Return (x, y) of the center of cell containing provided text 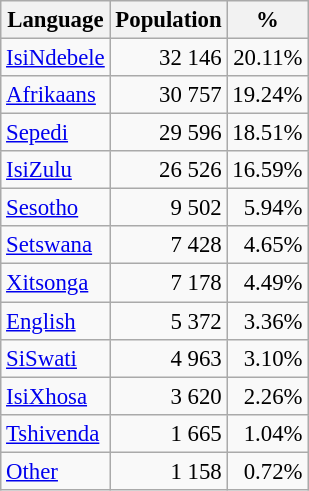
9 502 (168, 208)
SiSwati (56, 358)
Setswana (56, 245)
Other (56, 471)
32 146 (168, 58)
IsiZulu (56, 170)
1 665 (168, 433)
Afrikaans (56, 95)
Tshivenda (56, 433)
Population (168, 20)
19.24% (268, 95)
4 963 (168, 358)
IsiXhosa (56, 396)
5 372 (168, 321)
Xitsonga (56, 283)
4.65% (268, 245)
30 757 (168, 95)
3.10% (268, 358)
2.26% (268, 396)
0.72% (268, 471)
3.36% (268, 321)
26 526 (168, 170)
IsiNdebele (56, 58)
7 178 (168, 283)
29 596 (168, 133)
Sesotho (56, 208)
3 620 (168, 396)
20.11% (268, 58)
Language (56, 20)
% (268, 20)
7 428 (168, 245)
English (56, 321)
16.59% (268, 170)
4.49% (268, 283)
Sepedi (56, 133)
18.51% (268, 133)
1 158 (168, 471)
5.94% (268, 208)
1.04% (268, 433)
